Extract the [x, y] coordinate from the center of the cell holding the provided text.  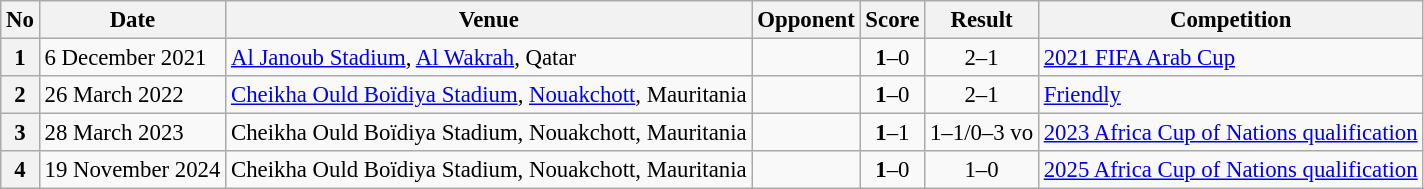
2 [20, 95]
Friendly [1230, 95]
Competition [1230, 20]
3 [20, 133]
2025 Africa Cup of Nations qualification [1230, 170]
26 March 2022 [132, 95]
2021 FIFA Arab Cup [1230, 58]
Opponent [806, 20]
2023 Africa Cup of Nations qualification [1230, 133]
Venue [489, 20]
4 [20, 170]
1–1/0–3 vo [982, 133]
Score [892, 20]
1 [20, 58]
Result [982, 20]
Al Janoub Stadium, Al Wakrah, Qatar [489, 58]
28 March 2023 [132, 133]
19 November 2024 [132, 170]
Date [132, 20]
No [20, 20]
1–1 [892, 133]
6 December 2021 [132, 58]
